Detect which cell encompasses the target text, then output its [X, Y] center coordinate. 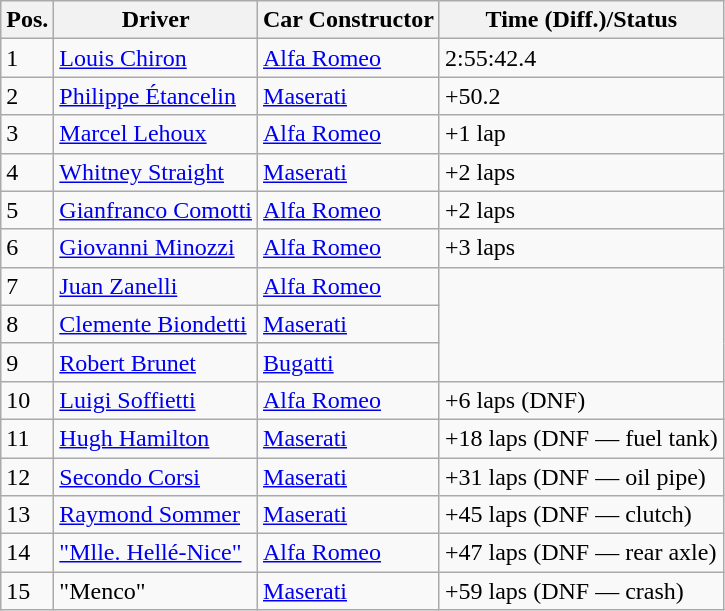
6 [28, 248]
Bugatti [349, 362]
+1 lap [581, 134]
3 [28, 134]
+18 laps (DNF — fuel tank) [581, 438]
Luigi Soffietti [156, 400]
Philippe Étancelin [156, 96]
Clemente Biondetti [156, 324]
14 [28, 553]
15 [28, 591]
+6 laps (DNF) [581, 400]
1 [28, 58]
11 [28, 438]
4 [28, 172]
Robert Brunet [156, 362]
10 [28, 400]
7 [28, 286]
Giovanni Minozzi [156, 248]
Time (Diff.)/Status [581, 20]
Secondo Corsi [156, 477]
8 [28, 324]
13 [28, 515]
Marcel Lehoux [156, 134]
Pos. [28, 20]
12 [28, 477]
9 [28, 362]
2:55:42.4 [581, 58]
"Menco" [156, 591]
5 [28, 210]
Car Constructor [349, 20]
+59 laps (DNF — crash) [581, 591]
+3 laps [581, 248]
Gianfranco Comotti [156, 210]
2 [28, 96]
+47 laps (DNF — rear axle) [581, 553]
Raymond Sommer [156, 515]
+31 laps (DNF — oil pipe) [581, 477]
Whitney Straight [156, 172]
Hugh Hamilton [156, 438]
+45 laps (DNF — clutch) [581, 515]
Louis Chiron [156, 58]
"Mlle. Hellé-Nice" [156, 553]
+50.2 [581, 96]
Juan Zanelli [156, 286]
Driver [156, 20]
